Scan for the cell matching the given text and deliver its (x, y) coordinate at center. 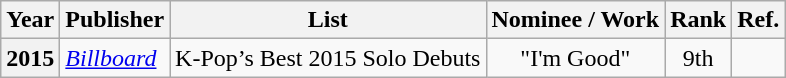
List (328, 20)
Nominee / Work (576, 20)
Rank (698, 20)
Ref. (758, 20)
Publisher (115, 20)
"I'm Good" (576, 58)
Billboard (115, 58)
2015 (30, 58)
9th (698, 58)
Year (30, 20)
K-Pop’s Best 2015 Solo Debuts (328, 58)
